Output the [X, Y] coordinate of the center of the cell containing the given text.  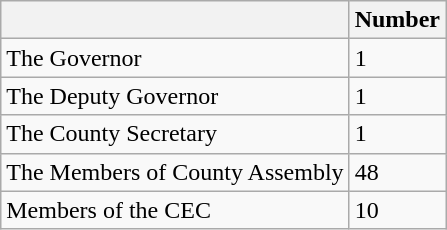
Members of the CEC [175, 210]
The County Secretary [175, 134]
The Governor [175, 58]
The Members of County Assembly [175, 172]
48 [397, 172]
The Deputy Governor [175, 96]
Number [397, 20]
10 [397, 210]
